From the cell containing the given text, extract its center point as [X, Y] coordinate. 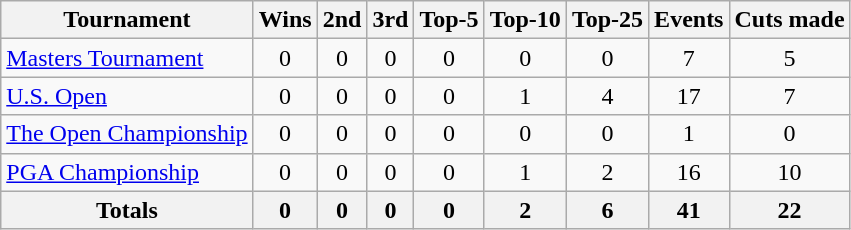
41 [689, 210]
Wins [285, 20]
22 [790, 210]
Top-10 [525, 20]
Tournament [127, 20]
Masters Tournament [127, 58]
5 [790, 58]
Totals [127, 210]
4 [607, 96]
17 [689, 96]
U.S. Open [127, 96]
3rd [390, 20]
Cuts made [790, 20]
PGA Championship [127, 172]
6 [607, 210]
Events [689, 20]
Top-5 [449, 20]
16 [689, 172]
Top-25 [607, 20]
The Open Championship [127, 134]
2nd [342, 20]
10 [790, 172]
